Locate the cell with the specified text and output its [X, Y] center coordinate. 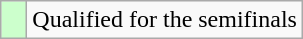
Qualified for the semifinals [165, 20]
